Return the [X, Y] coordinate for the center point of the cell that contains the specified text.  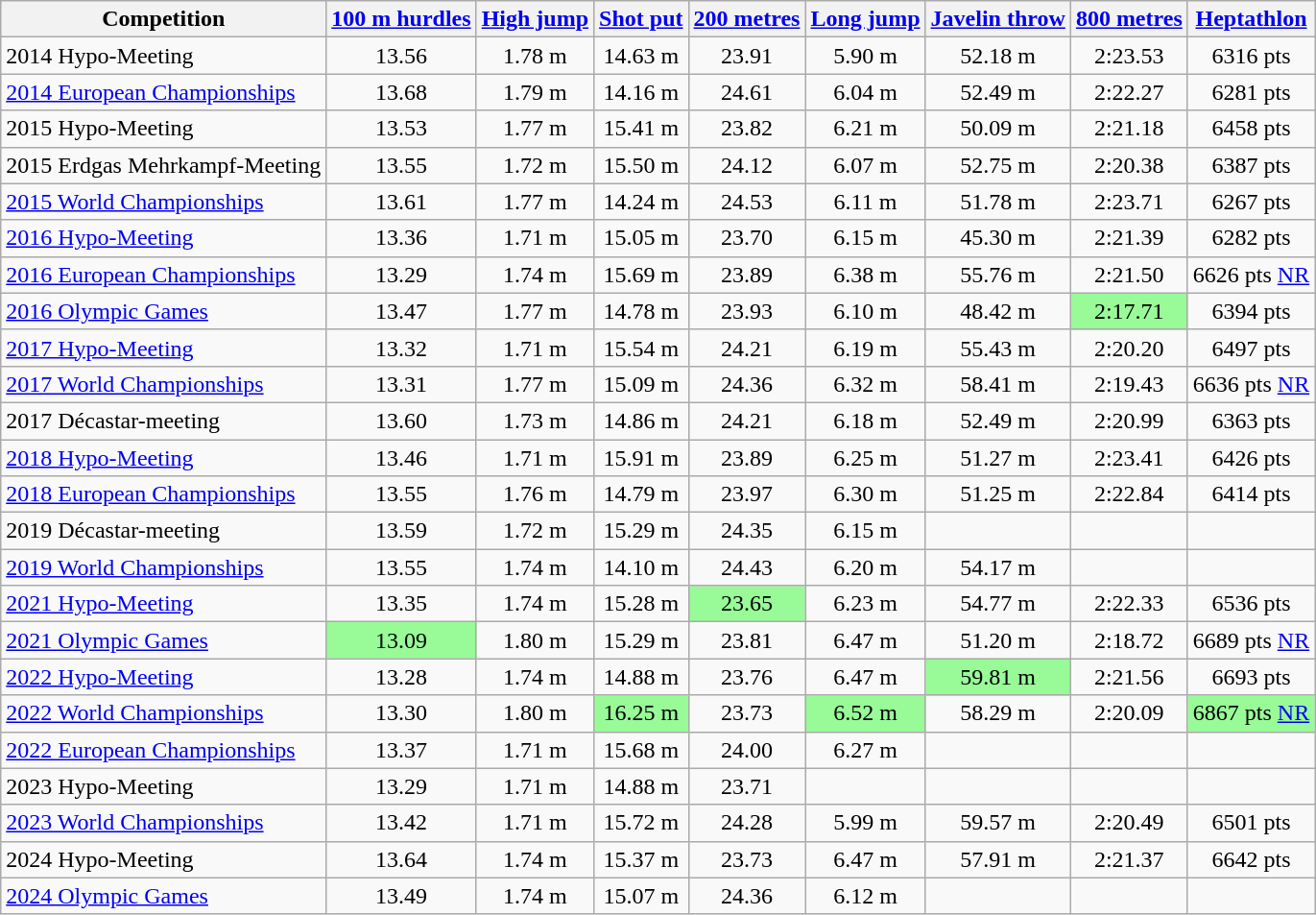
1.78 m [535, 56]
6.52 m [866, 713]
Heptathlon [1251, 19]
24.00 [747, 750]
13.32 [401, 348]
5.99 m [866, 823]
2:20.20 [1129, 348]
6.21 m [866, 129]
6.07 m [866, 165]
6458 pts [1251, 129]
1.73 m [535, 421]
48.42 m [998, 311]
14.10 m [641, 567]
2:21.50 [1129, 275]
13.09 [401, 640]
6.27 m [866, 750]
16.25 m [641, 713]
2014 Hypo-Meeting [163, 56]
6.30 m [866, 494]
23.65 [747, 604]
14.78 m [641, 311]
6.18 m [866, 421]
6.10 m [866, 311]
6282 pts [1251, 238]
14.79 m [641, 494]
Javelin throw [998, 19]
2015 World Championships [163, 202]
24.61 [747, 92]
52.18 m [998, 56]
15.07 m [641, 896]
6536 pts [1251, 604]
13.30 [401, 713]
2:17.71 [1129, 311]
6497 pts [1251, 348]
6693 pts [1251, 677]
2:22.33 [1129, 604]
45.30 m [998, 238]
13.56 [401, 56]
15.05 m [641, 238]
13.42 [401, 823]
15.37 m [641, 859]
2023 Hypo-Meeting [163, 786]
2018 European Championships [163, 494]
2017 Décastar-meeting [163, 421]
2:22.84 [1129, 494]
2014 European Championships [163, 92]
23.82 [747, 129]
13.64 [401, 859]
13.61 [401, 202]
2018 Hypo-Meeting [163, 458]
13.35 [401, 604]
23.97 [747, 494]
2:21.18 [1129, 129]
13.47 [401, 311]
13.36 [401, 238]
24.35 [747, 531]
5.90 m [866, 56]
2023 World Championships [163, 823]
2:21.56 [1129, 677]
Shot put [641, 19]
6.32 m [866, 384]
59.81 m [998, 677]
23.93 [747, 311]
2022 Hypo-Meeting [163, 677]
6414 pts [1251, 494]
2016 Olympic Games [163, 311]
51.25 m [998, 494]
14.16 m [641, 92]
57.91 m [998, 859]
15.91 m [641, 458]
23.81 [747, 640]
2:21.37 [1129, 859]
2:18.72 [1129, 640]
2015 Hypo-Meeting [163, 129]
6.20 m [866, 567]
2:22.27 [1129, 92]
13.53 [401, 129]
2016 European Championships [163, 275]
200 metres [747, 19]
6.11 m [866, 202]
13.60 [401, 421]
2021 Hypo-Meeting [163, 604]
2022 European Championships [163, 750]
6394 pts [1251, 311]
6.04 m [866, 92]
2:20.09 [1129, 713]
6867 pts NR [1251, 713]
13.46 [401, 458]
14.63 m [641, 56]
6267 pts [1251, 202]
15.09 m [641, 384]
2:20.99 [1129, 421]
1.76 m [535, 494]
23.71 [747, 786]
6636 pts NR [1251, 384]
23.91 [747, 56]
50.09 m [998, 129]
13.59 [401, 531]
2019 Décastar-meeting [163, 531]
High jump [535, 19]
58.41 m [998, 384]
13.49 [401, 896]
15.28 m [641, 604]
2:19.43 [1129, 384]
2022 World Championships [163, 713]
2019 World Championships [163, 567]
6.38 m [866, 275]
2:20.49 [1129, 823]
23.76 [747, 677]
1.79 m [535, 92]
15.72 m [641, 823]
2021 Olympic Games [163, 640]
2017 World Championships [163, 384]
6363 pts [1251, 421]
24.12 [747, 165]
6.23 m [866, 604]
13.68 [401, 92]
13.37 [401, 750]
23.70 [747, 238]
2:20.38 [1129, 165]
800 metres [1129, 19]
Long jump [866, 19]
2024 Hypo-Meeting [163, 859]
51.27 m [998, 458]
6.25 m [866, 458]
6.19 m [866, 348]
2:23.71 [1129, 202]
2017 Hypo-Meeting [163, 348]
Competition [163, 19]
6281 pts [1251, 92]
6426 pts [1251, 458]
15.50 m [641, 165]
6387 pts [1251, 165]
13.31 [401, 384]
2:21.39 [1129, 238]
6316 pts [1251, 56]
6.12 m [866, 896]
15.69 m [641, 275]
13.28 [401, 677]
15.54 m [641, 348]
24.28 [747, 823]
2:23.41 [1129, 458]
55.76 m [998, 275]
14.24 m [641, 202]
2:23.53 [1129, 56]
6642 pts [1251, 859]
54.17 m [998, 567]
6626 pts NR [1251, 275]
15.41 m [641, 129]
100 m hurdles [401, 19]
2024 Olympic Games [163, 896]
59.57 m [998, 823]
2016 Hypo-Meeting [163, 238]
6501 pts [1251, 823]
15.68 m [641, 750]
6689 pts NR [1251, 640]
58.29 m [998, 713]
24.53 [747, 202]
51.78 m [998, 202]
24.43 [747, 567]
14.86 m [641, 421]
2015 Erdgas Mehrkampf-Meeting [163, 165]
52.75 m [998, 165]
54.77 m [998, 604]
55.43 m [998, 348]
51.20 m [998, 640]
